Locate the cell with the specified text and output its [x, y] center coordinate. 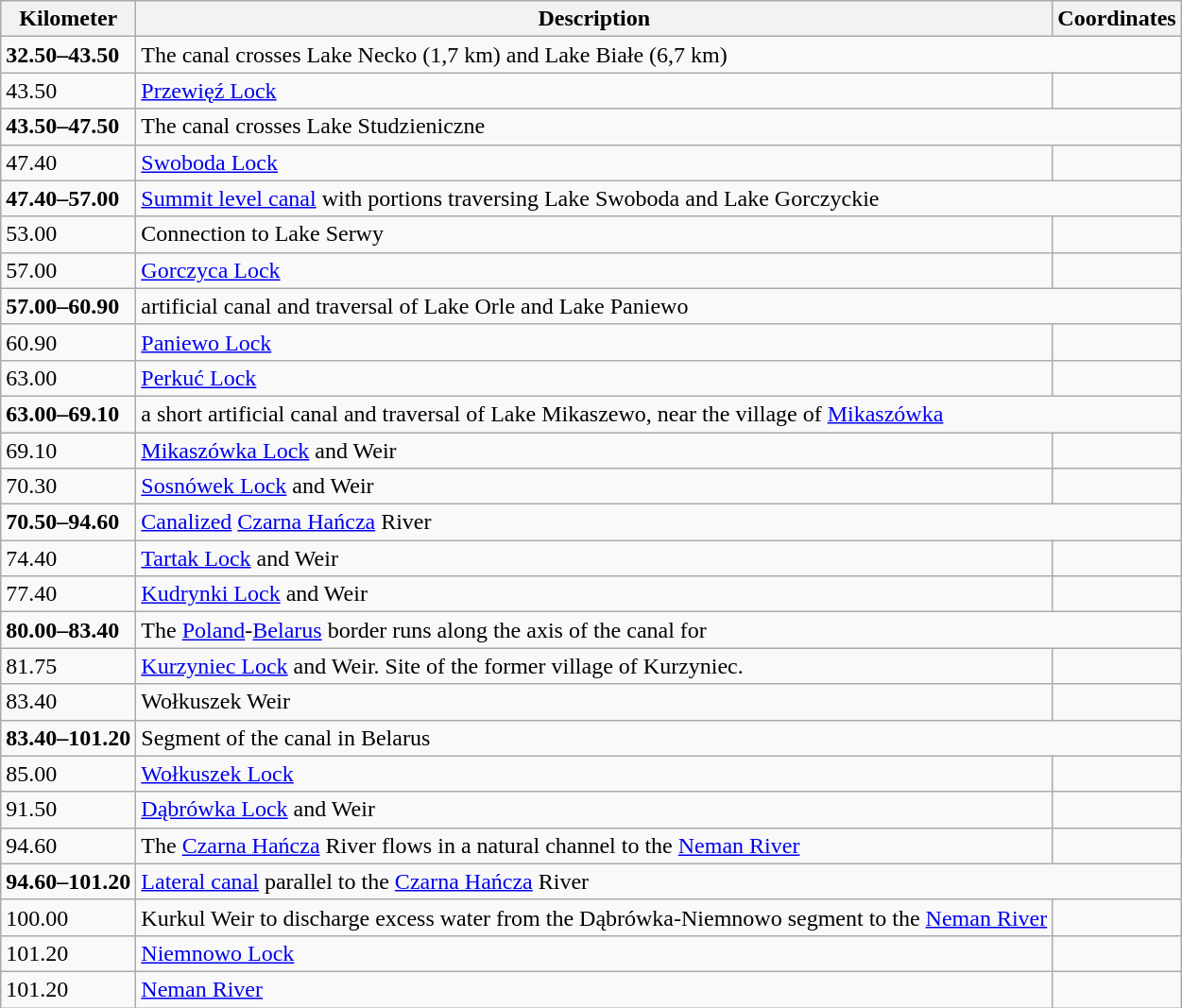
Niemnowo Lock [594, 953]
Perkuć Lock [594, 378]
80.00–83.40 [68, 630]
The canal crosses Lake Necko (1,7 km) and Lake Białe (6,7 km) [659, 55]
Paniewo Lock [594, 342]
artificial canal and traversal of Lake Orle and Lake Paniewo [659, 306]
Sosnówek Lock and Weir [594, 487]
a short artificial canal and traversal of Lake Mikaszewo, near the village of Mikaszówka [659, 414]
57.00–60.90 [68, 306]
Segment of the canal in Belarus [659, 738]
53.00 [68, 234]
43.50 [68, 91]
81.75 [68, 666]
83.40 [68, 702]
63.00–69.10 [68, 414]
91.50 [68, 810]
Mikaszówka Lock and Weir [594, 451]
83.40–101.20 [68, 738]
Canalized Czarna Hańcza River [659, 522]
70.50–94.60 [68, 522]
100.00 [68, 917]
63.00 [68, 378]
85.00 [68, 774]
Przewięź Lock [594, 91]
Swoboda Lock [594, 162]
Kurkul Weir to discharge excess water from the Dąbrówka-Niemnowo segment to the Neman River [594, 917]
94.60–101.20 [68, 881]
The Poland-Belarus border runs along the axis of the canal for [659, 630]
Neman River [594, 989]
70.30 [68, 487]
Gorczyca Lock [594, 270]
43.50–47.50 [68, 127]
94.60 [68, 846]
Kurzyniec Lock and Weir. Site of the former village of Kurzyniec. [594, 666]
32.50–43.50 [68, 55]
Wołkuszek Weir [594, 702]
Coordinates [1117, 19]
69.10 [68, 451]
Kudrynki Lock and Weir [594, 594]
Wołkuszek Lock [594, 774]
Summit level canal with portions traversing Lake Swoboda and Lake Gorczyckie [659, 198]
77.40 [68, 594]
Dąbrówka Lock and Weir [594, 810]
60.90 [68, 342]
Connection to Lake Serwy [594, 234]
57.00 [68, 270]
74.40 [68, 558]
Description [594, 19]
47.40 [68, 162]
47.40–57.00 [68, 198]
The Czarna Hańcza River flows in a natural channel to the Neman River [594, 846]
The canal crosses Lake Studzieniczne [659, 127]
Tartak Lock and Weir [594, 558]
Lateral canal parallel to the Czarna Hańcza River [659, 881]
Kilometer [68, 19]
